Return (X, Y) of the center of cell containing provided text 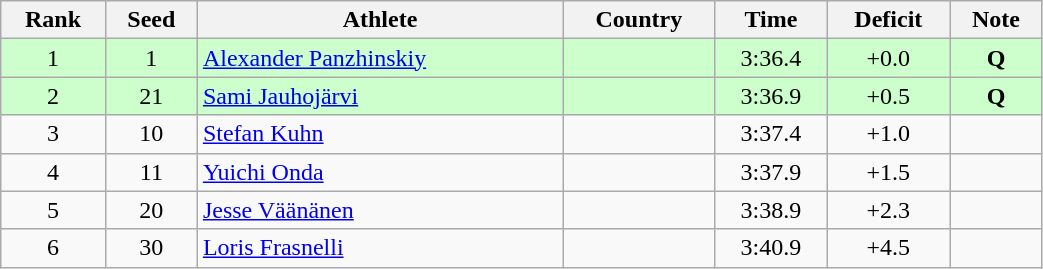
+0.5 (888, 96)
11 (151, 172)
5 (54, 210)
Yuichi Onda (380, 172)
4 (54, 172)
21 (151, 96)
Jesse Väänänen (380, 210)
3:36.9 (771, 96)
Rank (54, 20)
Sami Jauhojärvi (380, 96)
Note (996, 20)
3 (54, 134)
+4.5 (888, 248)
30 (151, 248)
Athlete (380, 20)
+0.0 (888, 58)
+1.5 (888, 172)
10 (151, 134)
+1.0 (888, 134)
Loris Frasnelli (380, 248)
3:40.9 (771, 248)
Deficit (888, 20)
2 (54, 96)
3:37.4 (771, 134)
+2.3 (888, 210)
Stefan Kuhn (380, 134)
3:38.9 (771, 210)
6 (54, 248)
Alexander Panzhinskiy (380, 58)
3:37.9 (771, 172)
Time (771, 20)
3:36.4 (771, 58)
Seed (151, 20)
20 (151, 210)
Country (639, 20)
